From the cell containing the given text, extract its center point as [X, Y] coordinate. 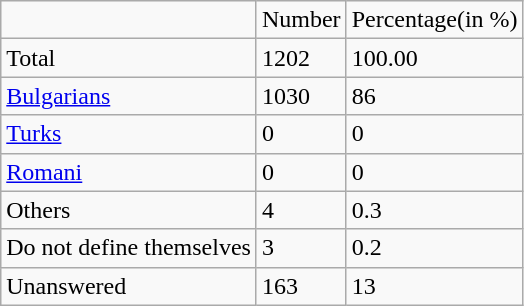
1030 [301, 96]
163 [301, 286]
1202 [301, 58]
Others [129, 210]
Total [129, 58]
4 [301, 210]
13 [434, 286]
Bulgarians [129, 96]
3 [301, 248]
0.2 [434, 248]
100.00 [434, 58]
Romani [129, 172]
Turks [129, 134]
Do not define themselves [129, 248]
Unanswered [129, 286]
0.3 [434, 210]
Percentage(in %) [434, 20]
86 [434, 96]
Number [301, 20]
